Search for the cell housing the specified text and yield its (X, Y) center coordinate. 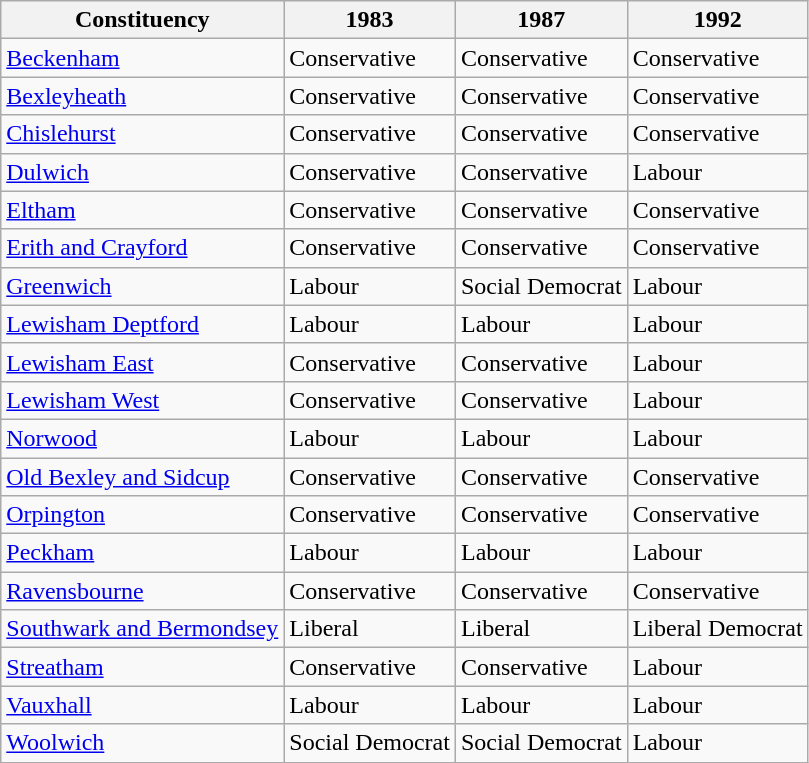
Lewisham East (142, 362)
Streatham (142, 667)
Norwood (142, 438)
Bexleyheath (142, 96)
Old Bexley and Sidcup (142, 477)
Orpington (142, 515)
1992 (718, 20)
Vauxhall (142, 705)
Lewisham West (142, 400)
Eltham (142, 210)
Erith and Crayford (142, 248)
Southwark and Bermondsey (142, 629)
Lewisham Deptford (142, 324)
Constituency (142, 20)
Greenwich (142, 286)
1987 (541, 20)
Ravensbourne (142, 591)
Woolwich (142, 743)
1983 (370, 20)
Dulwich (142, 172)
Beckenham (142, 58)
Liberal Democrat (718, 629)
Peckham (142, 553)
Chislehurst (142, 134)
